Detect which cell encompasses the target text, then output its (X, Y) center coordinate. 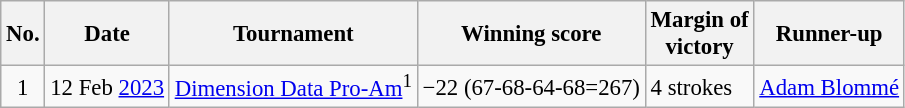
Tournament (293, 34)
4 strokes (700, 87)
Date (107, 34)
No. (23, 34)
Winning score (531, 34)
12 Feb 2023 (107, 87)
Adam Blommé (829, 87)
Dimension Data Pro-Am1 (293, 87)
Runner-up (829, 34)
Margin ofvictory (700, 34)
−22 (67-68-64-68=267) (531, 87)
1 (23, 87)
